Output the (x, y) coordinate of the center of the cell containing the given text.  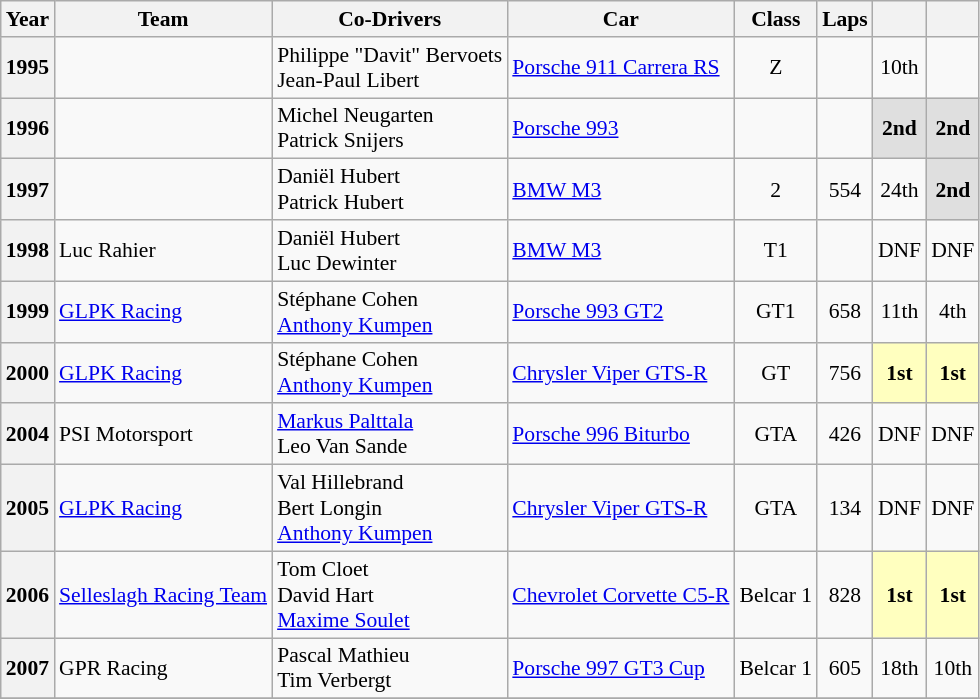
Porsche 993 (620, 128)
1998 (28, 250)
2004 (28, 434)
24th (900, 190)
Michel Neugarten Patrick Snijers (390, 128)
426 (845, 434)
Daniël Hubert Luc Dewinter (390, 250)
18th (900, 668)
Luc Rahier (163, 250)
Selleslagh Racing Team (163, 594)
1996 (28, 128)
1995 (28, 68)
Porsche 911 Carrera RS (620, 68)
Philippe "Davit" Bervoets Jean-Paul Libert (390, 68)
2006 (28, 594)
2000 (28, 372)
T1 (776, 250)
Chevrolet Corvette C5-R (620, 594)
Car (620, 19)
GPR Racing (163, 668)
Tom Cloet David Hart Maxime Soulet (390, 594)
554 (845, 190)
GT1 (776, 312)
Co-Drivers (390, 19)
828 (845, 594)
Porsche 993 GT2 (620, 312)
605 (845, 668)
Laps (845, 19)
Year (28, 19)
PSI Motorsport (163, 434)
Porsche 997 GT3 Cup (620, 668)
134 (845, 508)
Val Hillebrand Bert Longin Anthony Kumpen (390, 508)
Porsche 996 Biturbo (620, 434)
Markus Palttala Leo Van Sande (390, 434)
4th (952, 312)
Class (776, 19)
658 (845, 312)
2 (776, 190)
1997 (28, 190)
Daniël Hubert Patrick Hubert (390, 190)
756 (845, 372)
GT (776, 372)
2005 (28, 508)
Team (163, 19)
2007 (28, 668)
Pascal Mathieu Tim Verbergt (390, 668)
11th (900, 312)
1999 (28, 312)
Z (776, 68)
